Scan for the cell matching the given text and deliver its (X, Y) coordinate at center. 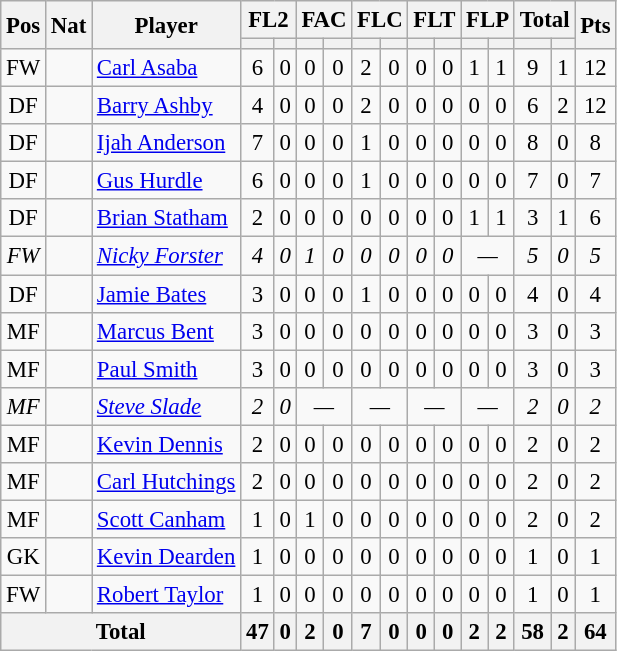
Robert Taylor (166, 594)
Player (166, 25)
9 (532, 68)
FLC (380, 20)
64 (596, 632)
Jamie Bates (166, 294)
Nicky Forster (166, 256)
Carl Hutchings (166, 482)
Scott Canham (166, 519)
47 (258, 632)
FLP (488, 20)
Brian Statham (166, 219)
FAC (324, 20)
Paul Smith (166, 369)
GK (24, 557)
Gus Hurdle (166, 181)
Steve Slade (166, 406)
Pts (596, 25)
Nat (69, 25)
FL2 (268, 20)
Kevin Dearden (166, 557)
Ijah Anderson (166, 143)
Barry Ashby (166, 106)
Pos (24, 25)
58 (532, 632)
Kevin Dennis (166, 444)
Marcus Bent (166, 331)
Carl Asaba (166, 68)
FLT (434, 20)
